Extract the [X, Y] coordinate from the center of the cell holding the provided text.  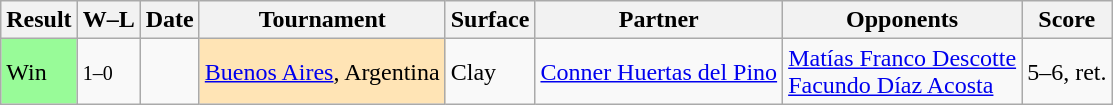
5–6, ret. [1067, 72]
Surface [490, 20]
Result [39, 20]
Conner Huertas del Pino [659, 72]
1–0 [108, 72]
Tournament [322, 20]
Clay [490, 72]
Matías Franco Descotte Facundo Díaz Acosta [902, 72]
Date [170, 20]
Score [1067, 20]
Partner [659, 20]
Win [39, 72]
W–L [108, 20]
Buenos Aires, Argentina [322, 72]
Opponents [902, 20]
